Detect which cell encompasses the target text, then output its (x, y) center coordinate. 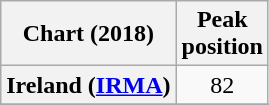
Ireland (IRMA) (88, 85)
Chart (2018) (88, 34)
Peakposition (222, 34)
82 (222, 85)
